Detect which cell encompasses the target text, then output its [X, Y] center coordinate. 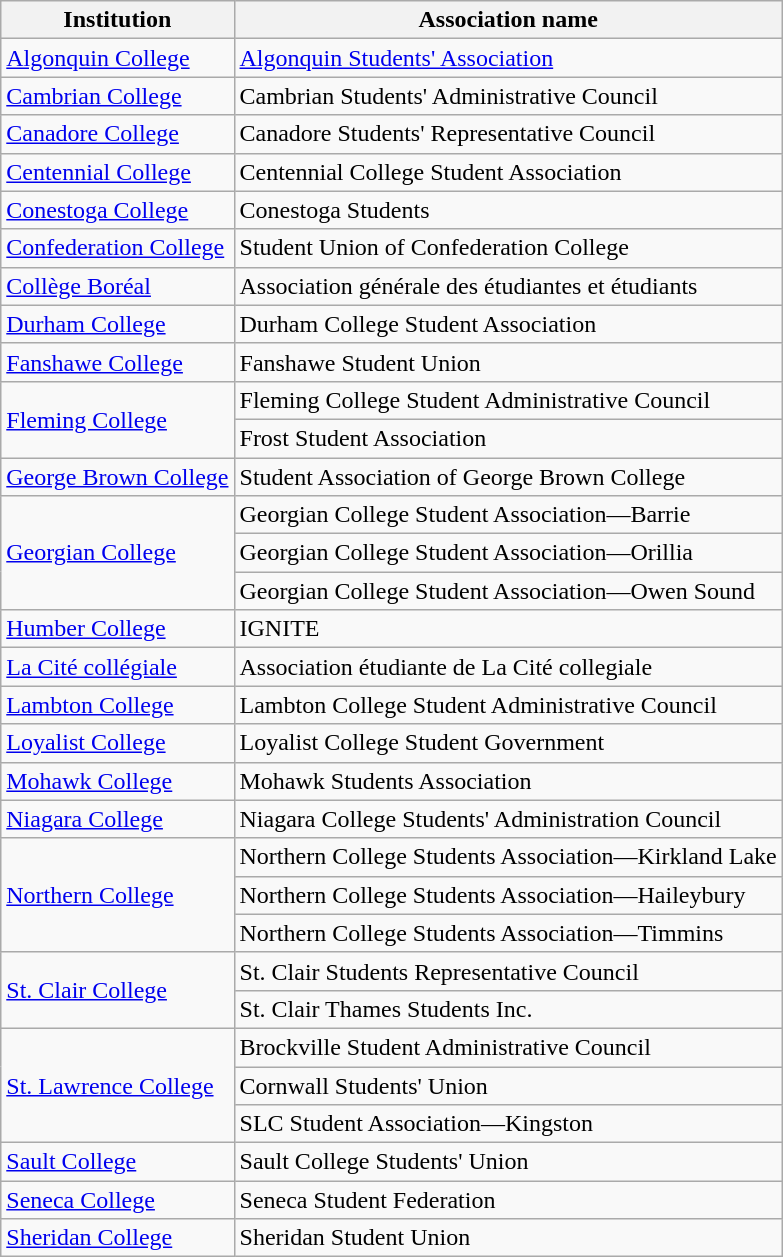
Association générale des étudiantes et étudiants [508, 286]
Georgian College Student Association—Owen Sound [508, 591]
Frost Student Association [508, 438]
Seneca College [118, 1200]
Algonquin Students' Association [508, 58]
St. Clair Students Representative Council [508, 971]
Association name [508, 20]
Collège Boréal [118, 286]
Centennial College [118, 172]
Northern College Students Association—Timmins [508, 933]
Sheridan College [118, 1238]
Student Association of George Brown College [508, 477]
Loyalist College [118, 743]
Lambton College Student Administrative Council [508, 705]
Centennial College Student Association [508, 172]
Fanshawe Student Union [508, 362]
Algonquin College [118, 58]
St. Clair Thames Students Inc. [508, 1009]
Niagara College [118, 819]
Fleming College Student Administrative Council [508, 400]
Lambton College [118, 705]
Sheridan Student Union [508, 1238]
Mohawk Students Association [508, 781]
St. Clair College [118, 990]
La Cité collégiale [118, 667]
Student Union of Confederation College [508, 248]
Association étudiante de La Cité collegiale [508, 667]
Northern College [118, 895]
Durham College Student Association [508, 324]
Loyalist College Student Government [508, 743]
George Brown College [118, 477]
Fleming College [118, 419]
Seneca Student Federation [508, 1200]
Georgian College Student Association—Barrie [508, 515]
Niagara College Students' Administration Council [508, 819]
Cambrian College [118, 96]
Confederation College [118, 248]
Sault College [118, 1162]
Cornwall Students' Union [508, 1085]
Northern College Students Association—Haileybury [508, 895]
Georgian College [118, 553]
Canadore Students' Representative Council [508, 134]
Northern College Students Association—Kirkland Lake [508, 857]
IGNITE [508, 629]
Canadore College [118, 134]
Mohawk College [118, 781]
Conestoga College [118, 210]
St. Lawrence College [118, 1085]
Brockville Student Administrative Council [508, 1047]
Durham College [118, 324]
Fanshawe College [118, 362]
SLC Student Association—Kingston [508, 1124]
Institution [118, 20]
Cambrian Students' Administrative Council [508, 96]
Georgian College Student Association—Orillia [508, 553]
Humber College [118, 629]
Conestoga Students [508, 210]
Sault College Students' Union [508, 1162]
